Search for the cell housing the specified text and yield its (X, Y) center coordinate. 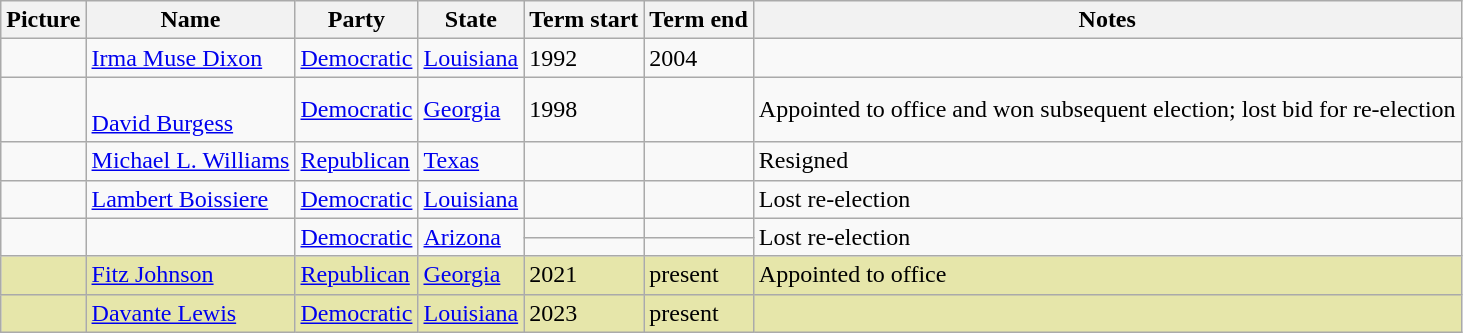
Resigned (1107, 161)
Texas (471, 161)
Term start (584, 20)
Appointed to office (1107, 275)
Lambert Boissiere (190, 199)
Appointed to office and won subsequent election; lost bid for re-election (1107, 110)
David Burgess (190, 110)
2004 (699, 58)
Arizona (471, 237)
State (471, 20)
Notes (1107, 20)
Party (356, 20)
1992 (584, 58)
Term end (699, 20)
2023 (584, 313)
Picture (44, 20)
Davante Lewis (190, 313)
Fitz Johnson (190, 275)
Irma Muse Dixon (190, 58)
1998 (584, 110)
2021 (584, 275)
Michael L. Williams (190, 161)
Name (190, 20)
